Detect which cell encompasses the target text, then output its (X, Y) center coordinate. 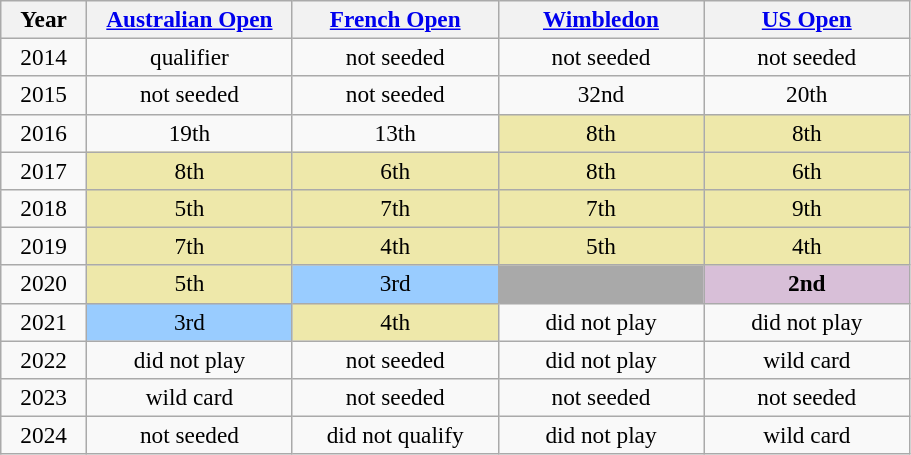
Wimbledon (601, 19)
French Open (395, 19)
2014 (44, 57)
2018 (44, 208)
2021 (44, 322)
Australian Open (190, 19)
2016 (44, 133)
20th (807, 95)
2015 (44, 95)
did not qualify (395, 435)
2024 (44, 435)
32nd (601, 95)
2017 (44, 170)
2023 (44, 397)
qualifier (190, 57)
2020 (44, 284)
US Open (807, 19)
9th (807, 208)
13th (395, 133)
Year (44, 19)
2nd (807, 284)
2019 (44, 246)
19th (190, 133)
2022 (44, 359)
